Identify which cell holds the provided text, then report its (X, Y) central coordinate. 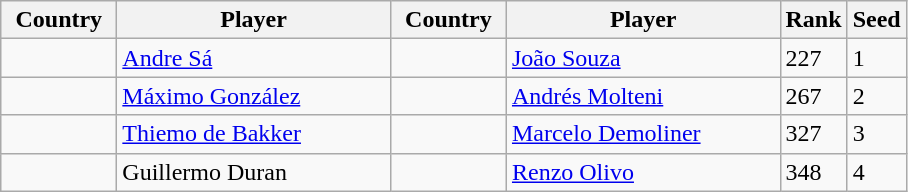
Seed (876, 20)
Máximo González (254, 96)
327 (814, 134)
1 (876, 58)
Andre Sá (254, 58)
2 (876, 96)
4 (876, 172)
348 (814, 172)
267 (814, 96)
Renzo Olivo (643, 172)
Marcelo Demoliner (643, 134)
Andrés Molteni (643, 96)
Thiemo de Bakker (254, 134)
Guillermo Duran (254, 172)
3 (876, 134)
João Souza (643, 58)
227 (814, 58)
Rank (814, 20)
